Search for the cell housing the specified text and yield its [x, y] center coordinate. 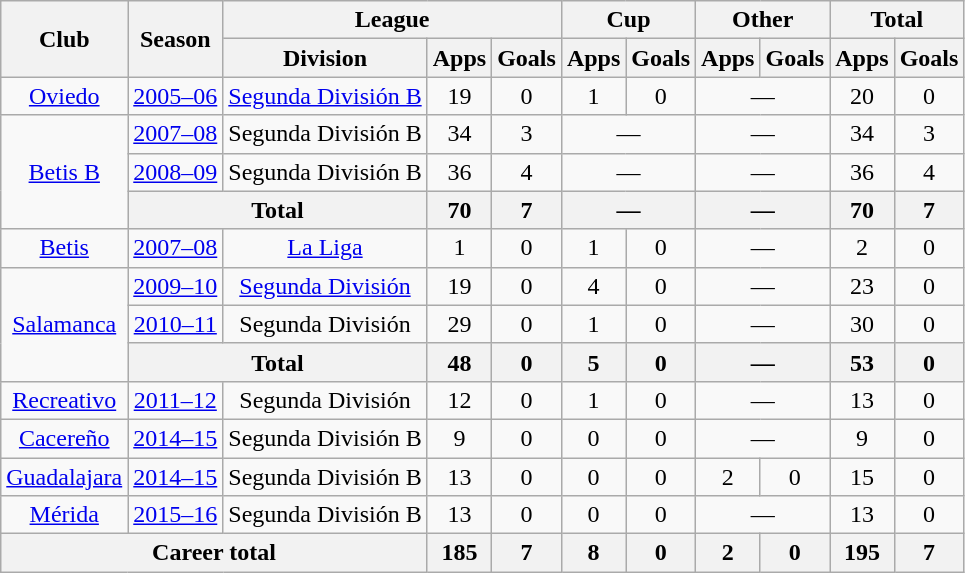
2015–16 [176, 515]
195 [862, 553]
La Liga [325, 248]
2005–06 [176, 96]
30 [862, 324]
12 [459, 400]
29 [459, 324]
League [392, 20]
Mérida [64, 515]
Club [64, 39]
2010–11 [176, 324]
185 [459, 553]
Cacereño [64, 438]
Career total [214, 553]
23 [862, 286]
Guadalajara [64, 477]
Season [176, 39]
2011–12 [176, 400]
Division [325, 58]
Other [763, 20]
Betis B [64, 172]
Salamanca [64, 324]
Recreativo [64, 400]
48 [459, 362]
15 [862, 477]
Cup [628, 20]
5 [593, 362]
Betis [64, 248]
2009–10 [176, 286]
Oviedo [64, 96]
53 [862, 362]
20 [862, 96]
8 [593, 553]
2008–09 [176, 172]
